Identify which cell holds the provided text, then report its [X, Y] central coordinate. 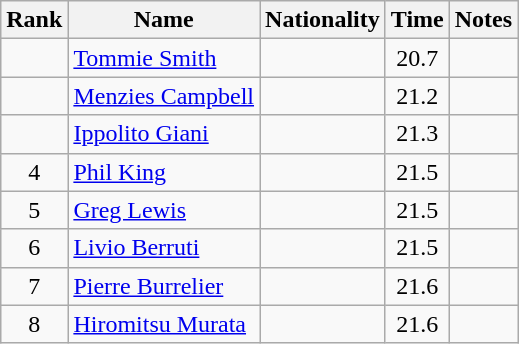
Nationality [323, 20]
Phil King [164, 172]
5 [34, 210]
21.3 [417, 134]
Name [164, 20]
8 [34, 324]
Notes [483, 20]
Time [417, 20]
Pierre Burrelier [164, 286]
7 [34, 286]
Ippolito Giani [164, 134]
21.2 [417, 96]
Menzies Campbell [164, 96]
20.7 [417, 58]
Hiromitsu Murata [164, 324]
Tommie Smith [164, 58]
Rank [34, 20]
Livio Berruti [164, 248]
4 [34, 172]
Greg Lewis [164, 210]
6 [34, 248]
